Return the [X, Y] coordinate for the center point of the cell that contains the specified text.  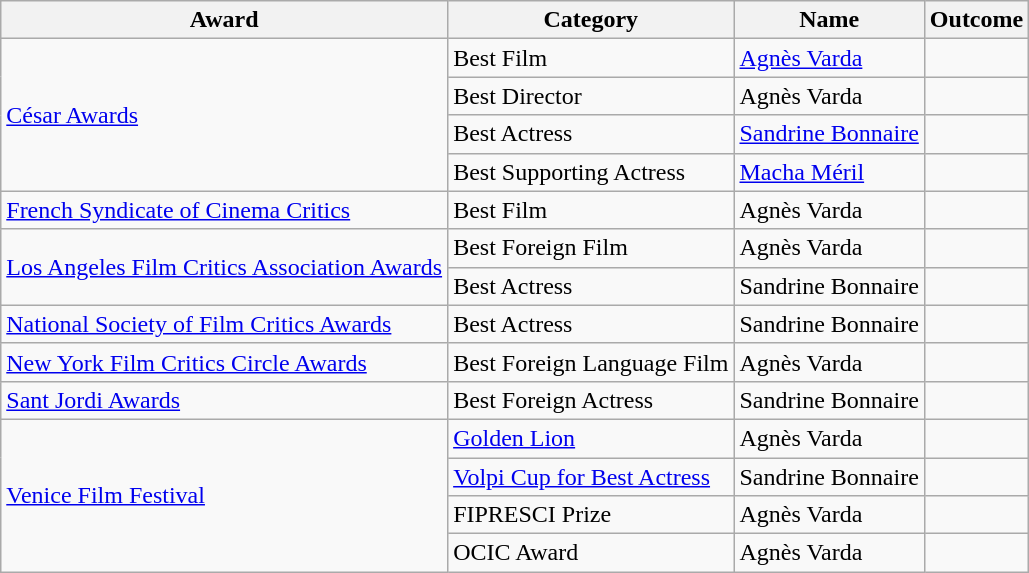
Best Foreign Language Film [591, 362]
French Syndicate of Cinema Critics [224, 210]
Best Foreign Film [591, 248]
César Awards [224, 115]
Golden Lion [591, 438]
FIPRESCI Prize [591, 515]
Best Foreign Actress [591, 400]
Award [224, 20]
Los Angeles Film Critics Association Awards [224, 267]
OCIC Award [591, 553]
Name [829, 20]
Macha Méril [829, 172]
Volpi Cup for Best Actress [591, 477]
Category [591, 20]
Best Director [591, 96]
National Society of Film Critics Awards [224, 324]
Sant Jordi Awards [224, 400]
Best Supporting Actress [591, 172]
Venice Film Festival [224, 495]
Outcome [976, 20]
New York Film Critics Circle Awards [224, 362]
